Capture the cell that displays the provided text and extract its (x, y) central coordinate. 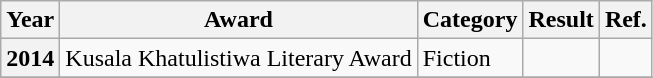
Award (238, 20)
Year (30, 20)
Fiction (470, 58)
Kusala Khatulistiwa Literary Award (238, 58)
Ref. (626, 20)
Result (561, 20)
Category (470, 20)
2014 (30, 58)
